Find where the given text appears and provide that cell's center as [x, y] coordinate. 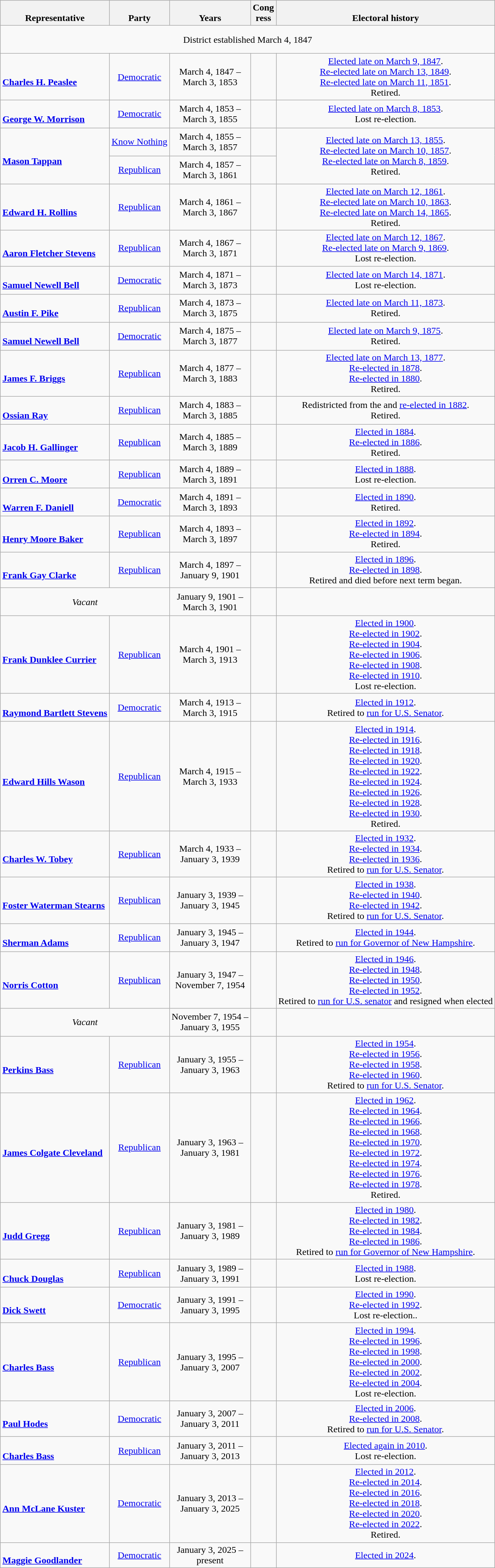
Elected late on March 12, 1861.Re-elected late on March 10, 1863.Re-elected late on March 14, 1865.Retired. [386, 207]
James Colgate Cleveland [55, 1148]
March 4, 1877 –March 3, 1883 [210, 373]
January 9, 1901 –March 3, 1901 [210, 602]
Frank Gay Clarke [55, 570]
March 4, 1915 –March 3, 1933 [210, 776]
Ann McLane Kuster [55, 1503]
January 3, 1981 –January 3, 1989 [210, 1231]
Elected in 1892.Re-elected in 1894.Retired. [386, 534]
Elected in 1946.Re-elected in 1948.Re-elected in 1950.Re-elected in 1952.Retired to run for U.S. senator and resigned when elected [386, 980]
March 4, 1853 –March 3, 1855 [210, 114]
Elected late on March 12, 1867.Re-elected late on March 9, 1869.Lost re-election. [386, 248]
March 4, 1897 –January 9, 1901 [210, 570]
March 4, 1871 –March 3, 1873 [210, 280]
Party [139, 13]
Chuck Douglas [55, 1273]
March 4, 1855 –March 3, 1857 [210, 142]
March 4, 1889 –March 3, 1891 [210, 474]
January 3, 2025 –present [210, 1555]
March 4, 1875 –March 3, 1877 [210, 336]
District established March 4, 1847 [247, 40]
March 4, 1883 –March 3, 1885 [210, 410]
January 3, 1955 –January 3, 1963 [210, 1065]
January 3, 1947 –November 7, 1954 [210, 980]
March 4, 1913 –March 3, 1915 [210, 707]
Elected in 1954.Re-elected in 1956.Re-elected in 1958.Re-elected in 1960.Retired to run for U.S. Senator. [386, 1065]
Edward Hills Wason [55, 776]
March 4, 1857 –March 3, 1861 [210, 170]
Elected late on March 9, 1847.Re-elected late on March 13, 1849.Re-elected late on March 11, 1851.Retired. [386, 77]
Electoral history [386, 13]
Foster Waterman Stearns [55, 900]
Know Nothing [139, 142]
January 3, 2011 –January 3, 2013 [210, 1451]
Austin F. Pike [55, 308]
Elected in 1938.Re-elected in 1940.Re-elected in 1942.Retired to run for U.S. Senator. [386, 900]
Elected in 1994.Re-elected in 1996.Re-elected in 1998.Re-elected in 2000.Re-elected in 2002.Re-elected in 2004.Lost re-election. [386, 1362]
Ossian Ray [55, 410]
George W. Morrison [55, 114]
Raymond Bartlett Stevens [55, 707]
March 4, 1873 –March 3, 1875 [210, 308]
Charles W. Tobey [55, 854]
Charles H. Peaslee [55, 77]
Elected late on March 8, 1853.Lost re-election. [386, 114]
Elected late on March 13, 1855.Re-elected late on March 10, 1857.Re-elected late on March 8, 1859.Retired. [386, 156]
Elected in 1896.Re-elected in 1898.Retired and died before next term began. [386, 570]
March 4, 1867 –March 3, 1871 [210, 248]
March 4, 1901 –March 3, 1913 [210, 654]
January 3, 1939 –January 3, 1945 [210, 900]
Elected in 1884.Re-elected in 1886.Retired. [386, 442]
March 4, 1861 –March 3, 1867 [210, 207]
January 3, 2013 –January 3, 2025 [210, 1503]
Elected in 1912.Retired to run for U.S. Senator. [386, 707]
Elected in 1980.Re-elected in 1982.Re-elected in 1984.Re-elected in 1986.Retired to run for Governor of New Hampshire. [386, 1231]
March 4, 1891 –March 3, 1893 [210, 502]
January 3, 1991 –January 3, 1995 [210, 1305]
Paul Hodes [55, 1419]
January 3, 2007 –January 3, 2011 [210, 1419]
Elected in 2024. [386, 1555]
Elected in 2012.Re-elected in 2014.Re-elected in 2016.Re-elected in 2018.Re-elected in 2020.Re-elected in 2022. Retired. [386, 1503]
Sherman Adams [55, 937]
Elected late on March 13, 1877.Re-elected in 1878.Re-elected in 1880.Retired. [386, 373]
Frank Dunklee Currier [55, 654]
Dick Swett [55, 1305]
March 4, 1885 –March 3, 1889 [210, 442]
March 4, 1893 –March 3, 1897 [210, 534]
Elected in 2006.Re-elected in 2008.Retired to run for U.S. Senator. [386, 1419]
Representative [55, 13]
Elected in 1988.Lost re-election. [386, 1273]
Warren F. Daniell [55, 502]
Elected in 1932.Re-elected in 1934.Re-elected in 1936.Retired to run for U.S. Senator. [386, 854]
Norris Cotton [55, 980]
Maggie Goodlander [55, 1555]
Henry Moore Baker [55, 534]
Years [210, 13]
Orren C. Moore [55, 474]
Jacob H. Gallinger [55, 442]
January 3, 1963 –January 3, 1981 [210, 1148]
Elected in 1888.Lost re-election. [386, 474]
Judd Gregg [55, 1231]
Elected late on March 14, 1871.Lost re-election. [386, 280]
Elected in 1900.Re-elected in 1902.Re-elected in 1904.Re-elected in 1906.Re-elected in 1908.Re-elected in 1910.Lost re-election. [386, 654]
Elected in 1944.Retired to run for Governor of New Hampshire. [386, 937]
Elected late on March 9, 1875.Retired. [386, 336]
Elected in 1890.Retired. [386, 502]
Elected again in 2010.Lost re-election. [386, 1451]
November 7, 1954 –January 3, 1955 [210, 1022]
James F. Briggs [55, 373]
January 3, 1945 –January 3, 1947 [210, 937]
Mason Tappan [55, 156]
March 4, 1847 –March 3, 1853 [210, 77]
Perkins Bass [55, 1065]
March 4, 1933 –January 3, 1939 [210, 854]
Edward H. Rollins [55, 207]
Redistricted from the and re-elected in 1882.Retired. [386, 410]
Aaron Fletcher Stevens [55, 248]
January 3, 1989 –January 3, 1991 [210, 1273]
Congress [263, 13]
Elected in 1990.Re-elected in 1992.Lost re-election.. [386, 1305]
January 3, 1995 –January 3, 2007 [210, 1362]
Elected late on March 11, 1873.Retired. [386, 308]
